Determine the (X, Y) coordinate at the center of the cell enclosing the given text.  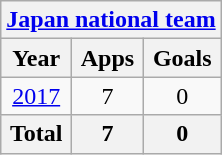
Japan national team (111, 20)
Year (36, 58)
2017 (36, 96)
Goals (182, 58)
Apps (108, 58)
Total (36, 134)
